Search for the cell housing the specified text and yield its (x, y) center coordinate. 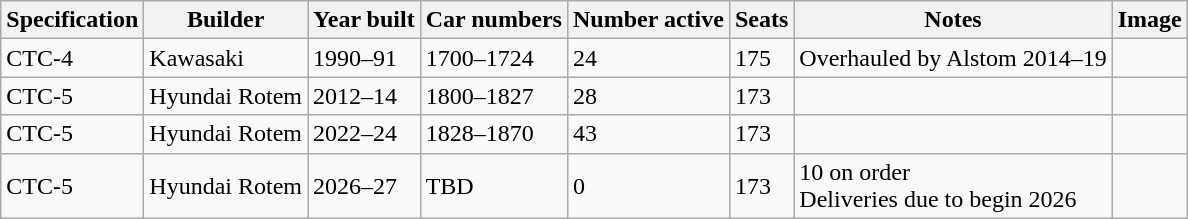
Seats (761, 20)
1828–1870 (494, 134)
2012–14 (364, 96)
24 (648, 58)
1800–1827 (494, 96)
TBD (494, 186)
43 (648, 134)
Number active (648, 20)
Kawasaki (226, 58)
Notes (953, 20)
Car numbers (494, 20)
2022–24 (364, 134)
Builder (226, 20)
0 (648, 186)
10 on orderDeliveries due to begin 2026 (953, 186)
28 (648, 96)
2026–27 (364, 186)
175 (761, 58)
1990–91 (364, 58)
Specification (72, 20)
1700–1724 (494, 58)
Overhauled by Alstom 2014–19 (953, 58)
CTC-4 (72, 58)
Year built (364, 20)
Image (1150, 20)
